Locate the cell with the specified text and output its [X, Y] center coordinate. 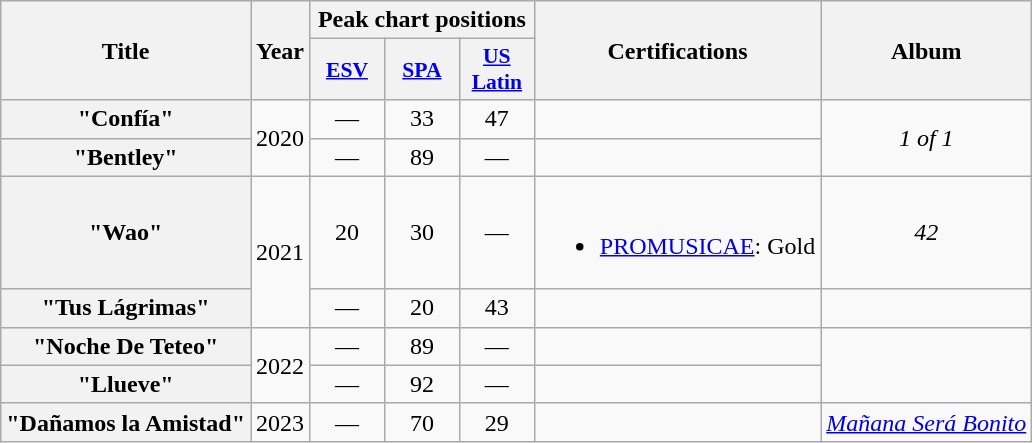
2021 [280, 252]
1 of 1 [926, 138]
30 [422, 232]
SPA [422, 70]
Title [126, 50]
42 [926, 232]
Album [926, 50]
PROMUSICAE: Gold [677, 232]
"Wao" [126, 232]
"Noche De Teteo" [126, 346]
"Confía" [126, 119]
70 [422, 422]
"Llueve" [126, 384]
92 [422, 384]
33 [422, 119]
"Tus Lágrimas" [126, 308]
ESV [348, 70]
43 [496, 308]
Certifications [677, 50]
29 [496, 422]
"Dañamos la Amistad" [126, 422]
Year [280, 50]
2020 [280, 138]
Mañana Será Bonito [926, 422]
Peak chart positions [422, 20]
USLatin [496, 70]
47 [496, 119]
2022 [280, 365]
2023 [280, 422]
"Bentley" [126, 157]
